Scan for the cell matching the given text and deliver its (X, Y) coordinate at center. 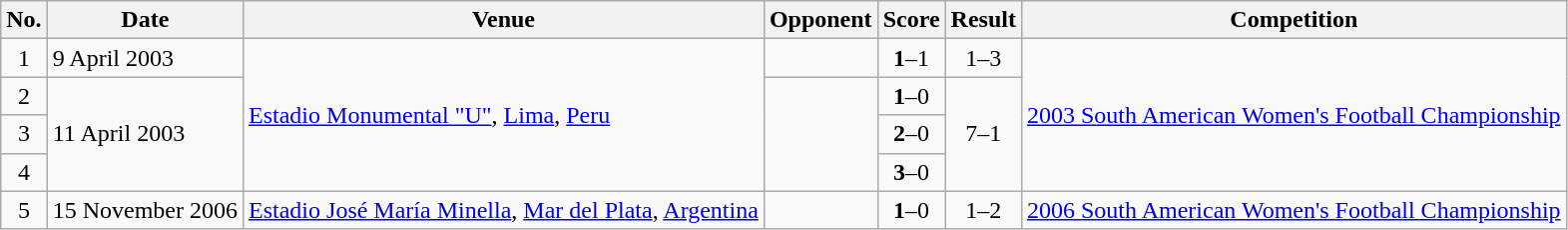
11 April 2003 (145, 134)
5 (24, 210)
Date (145, 20)
Result (983, 20)
2–0 (911, 134)
Competition (1294, 20)
Venue (504, 20)
7–1 (983, 134)
1–3 (983, 58)
15 November 2006 (145, 210)
1–2 (983, 210)
3 (24, 134)
Opponent (820, 20)
Estadio José María Minella, Mar del Plata, Argentina (504, 210)
Score (911, 20)
No. (24, 20)
3–0 (911, 172)
2006 South American Women's Football Championship (1294, 210)
9 April 2003 (145, 58)
1–1 (911, 58)
4 (24, 172)
Estadio Monumental "U", Lima, Peru (504, 115)
2003 South American Women's Football Championship (1294, 115)
1 (24, 58)
2 (24, 96)
